Detect which cell encompasses the target text, then output its (x, y) center coordinate. 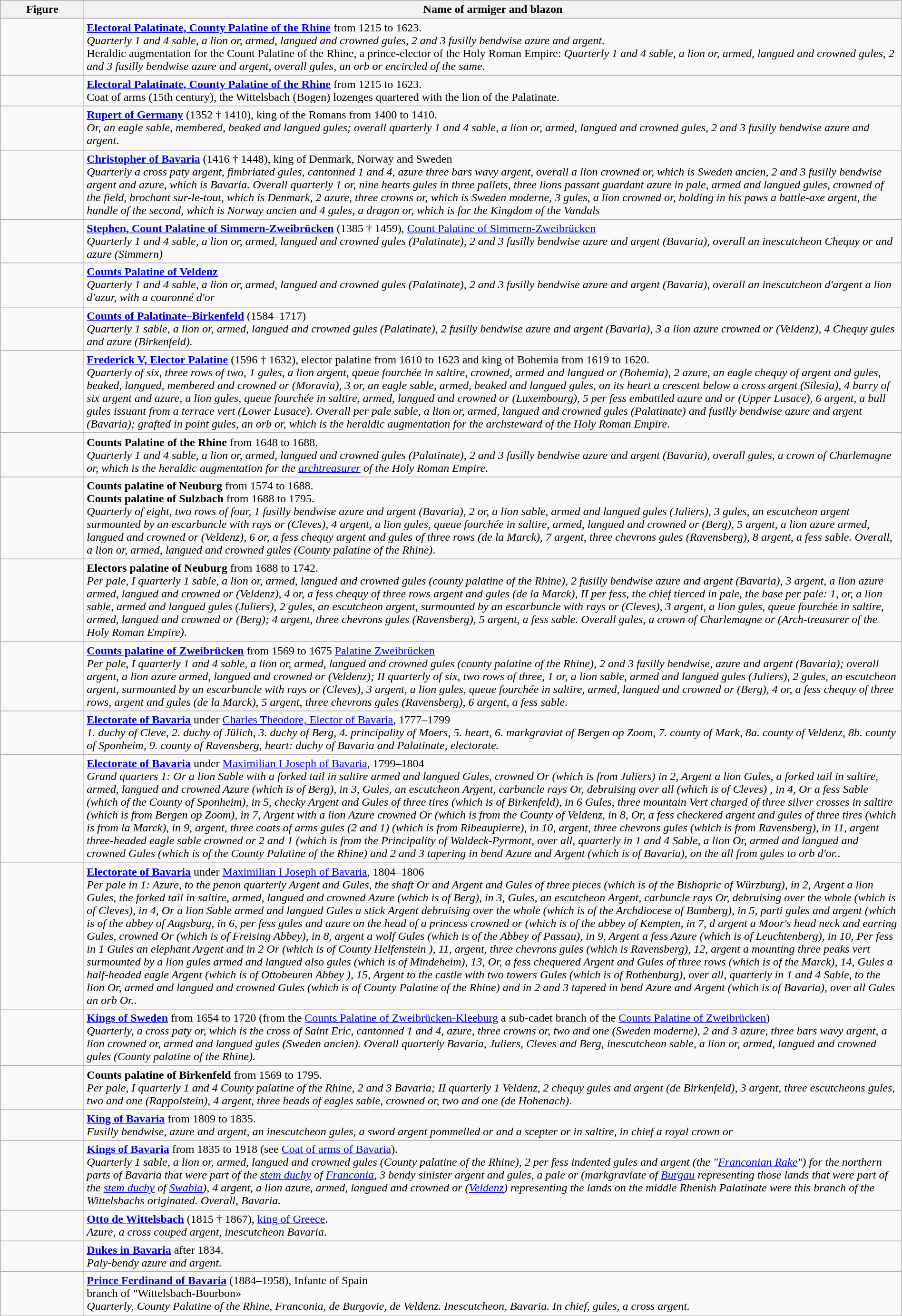
Otto de Wittelsbach (1815 † 1867), king of Greece.Azure, a cross couped argent, inescutcheon Bavaria. (493, 1225)
Figure (42, 10)
Name of armiger and blazon (493, 10)
Dukes in Bavaria after 1834.Paly-bendy azure and argent. (493, 1257)
